Identify which cell holds the provided text, then report its [x, y] central coordinate. 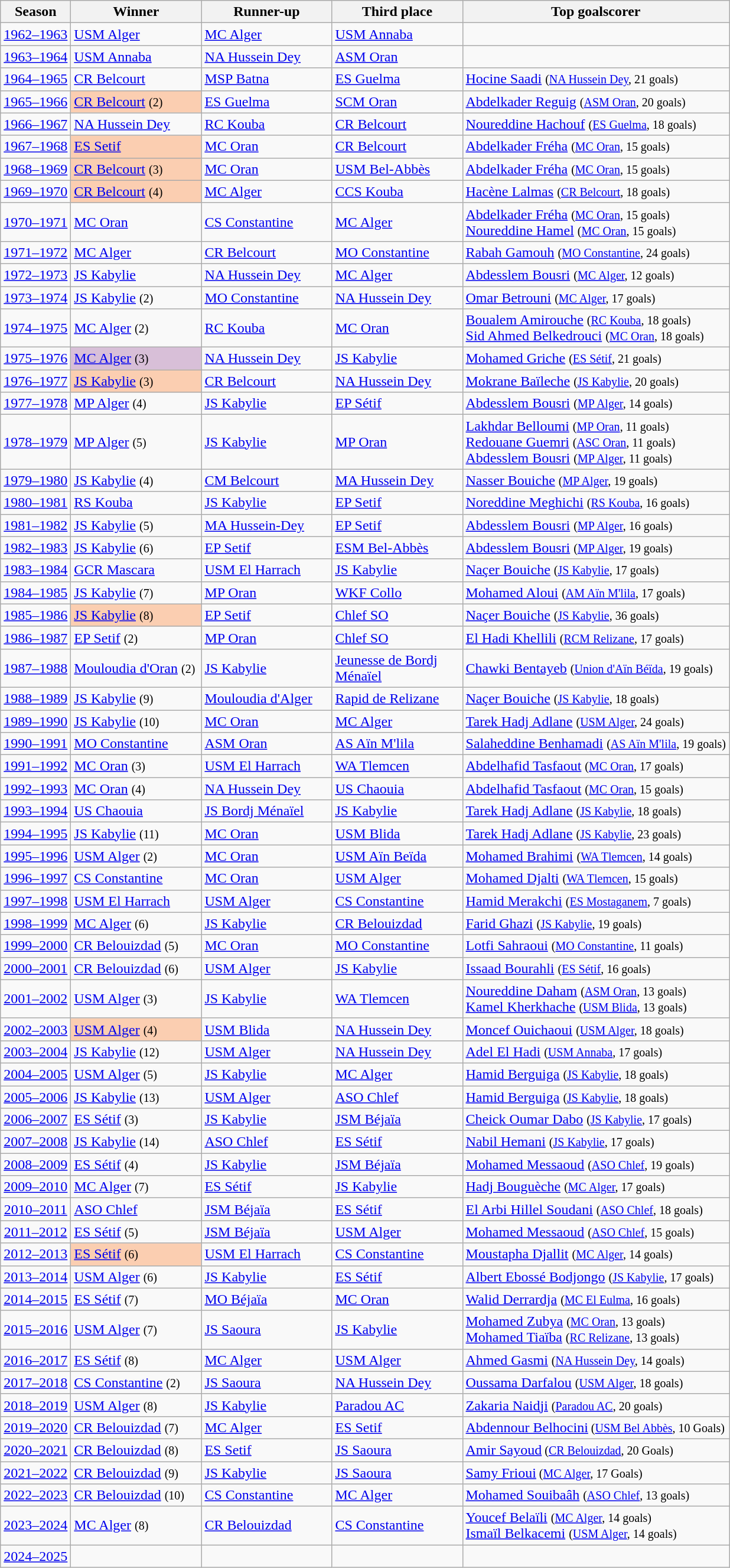
1981–1982 [35, 525]
ES Sétif (6) [136, 1254]
El Hadi Khellili (RCM Relizane, 17 goals) [596, 637]
Rabah Gamouh (MO Constantine, 24 goals) [596, 252]
Mohamed Zubya (MC Oran, 13 goals) Mohamed Tiaïba (RC Relizane, 13 goals) [596, 1329]
1966–1967 [35, 124]
Nasser Bouiche (MP Alger, 19 goals) [596, 480]
2015–2016 [35, 1329]
MP Alger (4) [136, 404]
EP Sétif [397, 404]
JS Kabylie (13) [136, 1097]
CS Constantine (2) [136, 1382]
USM Alger (6) [136, 1277]
JS Kabylie (9) [136, 698]
MC Alger (2) [136, 328]
Mohamed Griche (ES Sétif, 21 goals) [596, 359]
Paradou AC [397, 1405]
2007–2008 [35, 1142]
Noureddine Hachouf (ES Guelma, 18 goals) [596, 124]
Moustapha Djallit (MC Alger, 14 goals) [596, 1254]
1977–1978 [35, 404]
2023–2024 [35, 1525]
2017–2018 [35, 1382]
Hocine Saadi (NA Hussein Dey, 21 goals) [596, 79]
El Arbi Hillel Soudani (ASO Chlef, 18 goals) [596, 1209]
2019–2020 [35, 1427]
Oussama Darfalou (USM Alger, 18 goals) [596, 1382]
Abdesslem Bousri (MP Alger, 16 goals) [596, 525]
2008–2009 [35, 1164]
1996–1997 [35, 879]
2012–2013 [35, 1254]
MA Hussein Dey [397, 480]
MA Hussein-Dey [267, 525]
JS Bordj Ménaïel [267, 811]
Abdelhafid Tasfaout (MC Oran, 15 goals) [596, 789]
MC Oran (4) [136, 789]
2006–2007 [35, 1120]
Farid Ghazi (JS Kabylie, 19 goals) [596, 923]
2022–2023 [35, 1495]
Tarek Hadj Adlane (JS Kabylie, 18 goals) [596, 811]
JS Kabylie (6) [136, 548]
MC Alger (3) [136, 359]
JS Kabylie (11) [136, 834]
1970–1971 [35, 222]
JS Kabylie (5) [136, 525]
2001–2002 [35, 998]
1972–1973 [35, 275]
Hadj Bouguèche (MC Alger, 17 goals) [596, 1187]
1995–1996 [35, 856]
Jeunesse de Bordj Ménaïel [397, 668]
USM Alger (2) [136, 856]
JS Kabylie (3) [136, 381]
1973–1974 [35, 297]
2010–2011 [35, 1209]
Abdelkader Reguig (ASM Oran, 20 goals) [596, 102]
1984–1985 [35, 593]
1968–1969 [35, 169]
1976–1977 [35, 381]
1985–1986 [35, 615]
ES Sétif (5) [136, 1232]
1993–1994 [35, 811]
1975–1976 [35, 359]
USM Alger (8) [136, 1405]
Mokrane Baïleche (JS Kabylie, 20 goals) [596, 381]
JS Kabylie (8) [136, 615]
Mohamed Djalti (WA Tlemcen, 15 goals) [596, 879]
1964–1965 [35, 79]
2011–2012 [35, 1232]
Mohamed Messaoud (ASO Chlef, 19 goals) [596, 1164]
Noureddine Daham (ASM Oran, 13 goals) Kamel Kherkhache (USM Blida, 13 goals) [596, 998]
Salaheddine Benhamadi (AS Aïn M'lila, 19 goals) [596, 744]
Nabil Hemani (JS Kabylie, 17 goals) [596, 1142]
ES Sétif (8) [136, 1360]
ES Sétif (4) [136, 1164]
ES Sétif (7) [136, 1299]
1965–1966 [35, 102]
Abdesslem Bousri (MP Alger, 19 goals) [596, 548]
Tarek Hadj Adlane (USM Alger, 24 goals) [596, 721]
2013–2014 [35, 1277]
JS Kabylie (7) [136, 593]
1998–1999 [35, 923]
Samy Frioui (MC Alger, 17 Goals) [596, 1473]
CR Belcourt (3) [136, 169]
MC Alger (6) [136, 923]
2009–2010 [35, 1187]
CR Belouizdad (8) [136, 1450]
Youcef Belaïli (MC Alger, 14 goals) Ismaïl Belkacemi (USM Alger, 14 goals) [596, 1525]
Abdesslem Bousri (MP Alger, 14 goals) [596, 404]
1983–1984 [35, 570]
1989–1990 [35, 721]
1999–2000 [35, 946]
AS Aïn M'lila [397, 744]
1997–1998 [35, 901]
Rapid de Relizane [397, 698]
Chawki Bentayeb (Union d'Aïn Béïda, 19 goals) [596, 668]
USM Alger (3) [136, 998]
JS Kabylie (12) [136, 1052]
CCS Kouba [397, 191]
Tarek Hadj Adlane (JS Kabylie, 23 goals) [596, 834]
USM Alger (5) [136, 1074]
1992–1993 [35, 789]
1988–1989 [35, 698]
Runner-up [267, 12]
CR Belcourt (4) [136, 191]
CR Belouizdad (7) [136, 1427]
USM Bel-Abbès [397, 169]
Cheick Oumar Dabo (JS Kabylie, 17 goals) [596, 1120]
Moncef Ouichaoui (USM Alger, 18 goals) [596, 1029]
Omar Betrouni (MC Alger, 17 goals) [596, 297]
1962–1963 [35, 34]
1979–1980 [35, 480]
USM Alger (7) [136, 1329]
Winner [136, 12]
Amir Sayoud (CR Belouizdad, 20 Goals) [596, 1450]
Season [35, 12]
Mohamed Messaoud (ASO Chlef, 15 goals) [596, 1232]
1978–1979 [35, 442]
1967–1968 [35, 147]
1986–1987 [35, 637]
2024–2025 [35, 1556]
MSP Batna [267, 79]
Mohamed Brahimi (WA Tlemcen, 14 goals) [596, 856]
Third place [397, 12]
1971–1972 [35, 252]
RS Kouba [136, 503]
ESM Bel-Abbès [397, 548]
Noreddine Meghichi (RS Kouba, 16 goals) [596, 503]
2005–2006 [35, 1097]
ES Sétif (3) [136, 1120]
EP Setif (2) [136, 637]
1980–1981 [35, 503]
2014–2015 [35, 1299]
Naçer Bouiche (JS Kabylie, 36 goals) [596, 615]
Ahmed Gasmi (NA Hussein Dey, 14 goals) [596, 1360]
1963–1964 [35, 57]
USM Alger (4) [136, 1029]
Albert Ebossé Bodjongo (JS Kabylie, 17 goals) [596, 1277]
Naçer Bouiche (JS Kabylie, 17 goals) [596, 570]
USM Aïn Beïda [397, 856]
Walid Derrardja (MC El Eulma, 16 goals) [596, 1299]
JS Kabylie (14) [136, 1142]
1994–1995 [35, 834]
Abdelkader Fréha (MC Oran, 15 goals) Noureddine Hamel (MC Oran, 15 goals) [596, 222]
CR Belouizdad (9) [136, 1473]
2021–2022 [35, 1473]
2004–2005 [35, 1074]
Issaad Bourahli (ES Sétif, 16 goals) [596, 968]
2020–2021 [35, 1450]
JS Kabylie (2) [136, 297]
CM Belcourt [267, 480]
MP Alger (5) [136, 442]
Hacène Lalmas (CR Belcourt, 18 goals) [596, 191]
Abdelhafid Tasfaout (MC Oran, 17 goals) [596, 766]
SCM Oran [397, 102]
Mouloudia d'Alger [267, 698]
2018–2019 [35, 1405]
Mouloudia d'Oran (2) [136, 668]
1991–1992 [35, 766]
Lotfi Sahraoui (MO Constantine, 11 goals) [596, 946]
MC Alger (7) [136, 1187]
Naçer Bouiche (JS Kabylie, 18 goals) [596, 698]
Mohamed Souibaâh (ASO Chlef, 13 goals) [596, 1495]
CR Belouizdad (6) [136, 968]
Hamid Merakchi (ES Mostaganem, 7 goals) [596, 901]
Zakaria Naidji (Paradou AC, 20 goals) [596, 1405]
1969–1970 [35, 191]
2016–2017 [35, 1360]
CR Belouizdad (5) [136, 946]
1990–1991 [35, 744]
1982–1983 [35, 548]
Adel El Hadi (USM Annaba, 17 goals) [596, 1052]
MO Béjaïa [267, 1299]
JS Kabylie (4) [136, 480]
JS Kabylie (10) [136, 721]
CR Belcourt (2) [136, 102]
MC Oran (3) [136, 766]
1974–1975 [35, 328]
Abdesslem Bousri (MC Alger, 12 goals) [596, 275]
2003–2004 [35, 1052]
Top goalscorer [596, 12]
WKF Collo [397, 593]
MC Alger (8) [136, 1525]
Abdennour Belhocini (USM Bel Abbès, 10 Goals) [596, 1427]
Mohamed Aloui (AM Aïn M'lila, 17 goals) [596, 593]
Boualem Amirouche (RC Kouba, 18 goals) Sid Ahmed Belkedrouci (MC Oran, 18 goals) [596, 328]
CR Belouizdad (10) [136, 1495]
1987–1988 [35, 668]
2000–2001 [35, 968]
2002–2003 [35, 1029]
GCR Mascara [136, 570]
Lakhdar Belloumi (MP Oran, 11 goals) Redouane Guemri (ASC Oran, 11 goals) Abdesslem Bousri (MP Alger, 11 goals) [596, 442]
